Determine the [X, Y] coordinate at the center of the cell enclosing the given text.  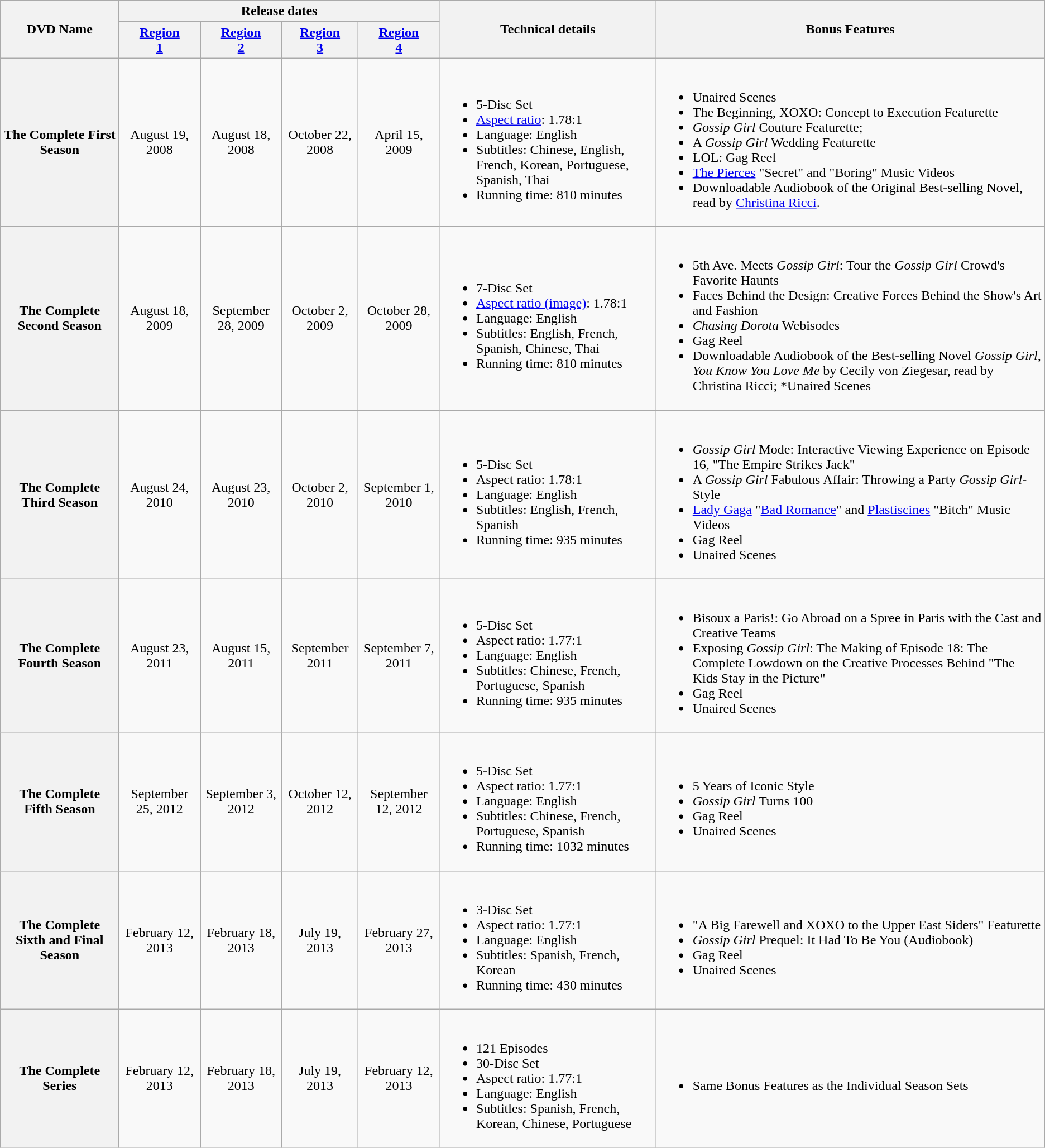
3-Disc SetAspect ratio: 1.77:1Language: EnglishSubtitles: Spanish, French, KoreanRunning time: 430 minutes [548, 940]
August 18, 2008 [241, 142]
5-Disc SetAspect ratio: 1.77:1Language: EnglishSubtitles: Chinese, French, Portuguese, SpanishRunning time: 935 minutes [548, 655]
October 2, 2009 [320, 318]
5-Disc SetAspect ratio: 1.78:1Language: EnglishSubtitles: Chinese, English, French, Korean, Portuguese, Spanish, ThaiRunning time: 810 minutes [548, 142]
October 22, 2008 [320, 142]
September 3, 2012 [241, 801]
5-Disc SetAspect ratio: 1.78:1Language: EnglishSubtitles: English, French, SpanishRunning time: 935 minutes [548, 494]
September 2011 [320, 655]
DVD Name [60, 29]
The Complete Second Season [60, 318]
August 19, 2008 [160, 142]
August 18, 2009 [160, 318]
Region3 [320, 40]
Release dates [279, 11]
Region2 [241, 40]
Same Bonus Features as the Individual Season Sets [850, 1078]
Region1 [160, 40]
September 7, 2011 [399, 655]
The Complete Fourth Season [60, 655]
7-Disc SetAspect ratio (image): 1.78:1Language: EnglishSubtitles: English, French, Spanish, Chinese, ThaiRunning time: 810 minutes [548, 318]
The Complete Sixth and Final Season [60, 940]
Technical details [548, 29]
"A Big Farewell and XOXO to the Upper East Siders" FeaturetteGossip Girl Prequel: It Had To Be You (Audiobook)Gag ReelUnaired Scenes [850, 940]
September 28, 2009 [241, 318]
August 23, 2011 [160, 655]
September 25, 2012 [160, 801]
August 24, 2010 [160, 494]
5 Years of Iconic StyleGossip Girl Turns 100Gag ReelUnaired Scenes [850, 801]
The Complete Fifth Season [60, 801]
Bonus Features [850, 29]
The Complete Third Season [60, 494]
August 23, 2010 [241, 494]
February 27, 2013 [399, 940]
August 15, 2011 [241, 655]
121 Episodes30-Disc SetAspect ratio: 1.77:1Language: EnglishSubtitles: Spanish, French, Korean, Chinese, Portuguese [548, 1078]
5-Disc SetAspect ratio: 1.77:1Language: EnglishSubtitles: Chinese, French, Portuguese, SpanishRunning time: 1032 minutes [548, 801]
October 12, 2012 [320, 801]
April 15, 2009 [399, 142]
October 2, 2010 [320, 494]
September 1, 2010 [399, 494]
Region4 [399, 40]
September 12, 2012 [399, 801]
The Complete First Season [60, 142]
The Complete Series [60, 1078]
October 28, 2009 [399, 318]
